Pinpoint the cell where the given text exists, returning its (X, Y) midpoint coordinate. 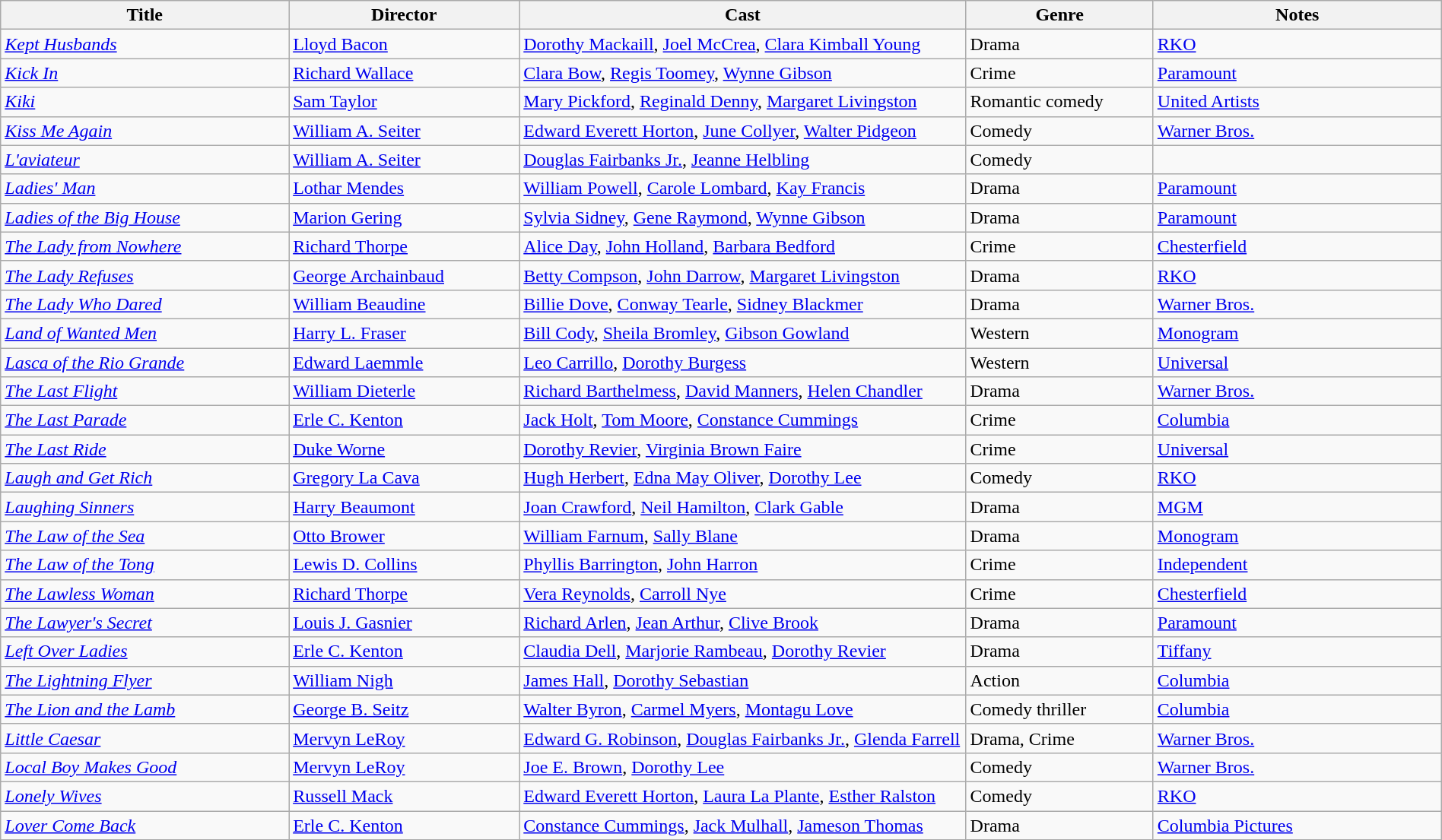
George B. Seitz (405, 709)
Otto Brower (405, 536)
The Lady Who Dared (145, 304)
Harry Beaumont (405, 507)
Billie Dove, Conway Tearle, Sidney Blackmer (742, 304)
Kept Husbands (145, 44)
Leo Carrillo, Dorothy Burgess (742, 363)
Harry L. Fraser (405, 333)
Romantic comedy (1059, 102)
Mary Pickford, Reginald Denny, Margaret Livingston (742, 102)
Tiffany (1297, 651)
Dorothy Revier, Virginia Brown Faire (742, 449)
Phyllis Barrington, John Harron (742, 565)
Title (145, 15)
Marion Gering (405, 217)
Laugh and Get Rich (145, 478)
Sam Taylor (405, 102)
Local Boy Makes Good (145, 767)
The Lady Refuses (145, 275)
Richard Wallace (405, 73)
Richard Arlen, Jean Arthur, Clive Brook (742, 623)
James Hall, Dorothy Sebastian (742, 680)
Vera Reynolds, Carroll Nye (742, 594)
Lonely Wives (145, 796)
Comedy thriller (1059, 709)
The Lawyer's Secret (145, 623)
Bill Cody, Sheila Bromley, Gibson Gowland (742, 333)
Little Caesar (145, 738)
Richard Barthelmess, David Manners, Helen Chandler (742, 391)
Lewis D. Collins (405, 565)
Laughing Sinners (145, 507)
Lover Come Back (145, 825)
Jack Holt, Tom Moore, Constance Cummings (742, 420)
Russell Mack (405, 796)
George Archainbaud (405, 275)
United Artists (1297, 102)
MGM (1297, 507)
Gregory La Cava (405, 478)
William Farnum, Sally Blane (742, 536)
Edward G. Robinson, Douglas Fairbanks Jr., Glenda Farrell (742, 738)
L'aviateur (145, 160)
Claudia Dell, Marjorie Rambeau, Dorothy Revier (742, 651)
Director (405, 15)
Clara Bow, Regis Toomey, Wynne Gibson (742, 73)
Drama, Crime (1059, 738)
Joan Crawford, Neil Hamilton, Clark Gable (742, 507)
The Lawless Woman (145, 594)
The Last Flight (145, 391)
The Last Ride (145, 449)
Kiki (145, 102)
Louis J. Gasnier (405, 623)
Joe E. Brown, Dorothy Lee (742, 767)
Ladies of the Big House (145, 217)
Notes (1297, 15)
The Last Parade (145, 420)
Cast (742, 15)
Douglas Fairbanks Jr., Jeanne Helbling (742, 160)
Ladies' Man (145, 189)
The Lion and the Lamb (145, 709)
Genre (1059, 15)
Left Over Ladies (145, 651)
Kiss Me Again (145, 131)
Hugh Herbert, Edna May Oliver, Dorothy Lee (742, 478)
Columbia Pictures (1297, 825)
Constance Cummings, Jack Mulhall, Jameson Thomas (742, 825)
Dorothy Mackaill, Joel McCrea, Clara Kimball Young (742, 44)
Kick In (145, 73)
William Powell, Carole Lombard, Kay Francis (742, 189)
Edward Everett Horton, June Collyer, Walter Pidgeon (742, 131)
The Law of the Sea (145, 536)
William Dieterle (405, 391)
Land of Wanted Men (145, 333)
Lothar Mendes (405, 189)
Edward Everett Horton, Laura La Plante, Esther Ralston (742, 796)
Walter Byron, Carmel Myers, Montagu Love (742, 709)
Lloyd Bacon (405, 44)
Alice Day, John Holland, Barbara Bedford (742, 246)
The Law of the Tong (145, 565)
Independent (1297, 565)
The Lightning Flyer (145, 680)
Edward Laemmle (405, 363)
Duke Worne (405, 449)
The Lady from Nowhere (145, 246)
William Beaudine (405, 304)
Betty Compson, John Darrow, Margaret Livingston (742, 275)
William Nigh (405, 680)
Sylvia Sidney, Gene Raymond, Wynne Gibson (742, 217)
Lasca of the Rio Grande (145, 363)
Action (1059, 680)
